Extract the [X, Y] coordinate from the center of the cell holding the provided text.  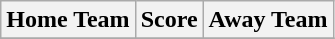
Home Team [68, 20]
Score [169, 20]
Away Team [268, 20]
